For the text-containing cell, return its midpoint in [X, Y] coordinate format. 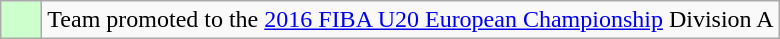
Team promoted to the 2016 FIBA U20 European Championship Division A [410, 20]
